From the cell containing the given text, extract its center point as (X, Y) coordinate. 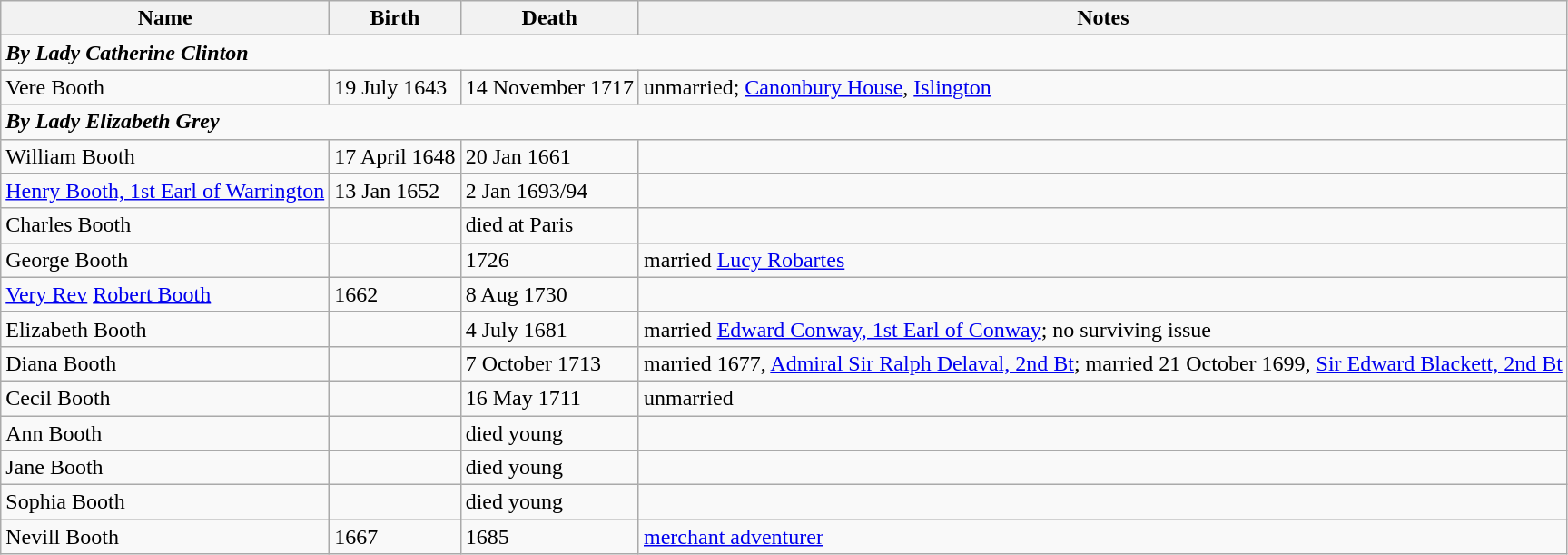
died at Paris (549, 225)
14 November 1717 (549, 87)
Diana Booth (165, 363)
married 1677, Admiral Sir Ralph Delaval, 2nd Bt; married 21 October 1699, Sir Edward Blackett, 2nd Bt (1102, 363)
Death (549, 18)
16 May 1711 (549, 398)
Vere Booth (165, 87)
1662 (395, 294)
2 Jan 1693/94 (549, 191)
married Lucy Robartes (1102, 260)
8 Aug 1730 (549, 294)
merchant adventurer (1102, 537)
Very Rev Robert Booth (165, 294)
19 July 1643 (395, 87)
1726 (549, 260)
Jane Booth (165, 468)
Ann Booth (165, 433)
Henry Booth, 1st Earl of Warrington (165, 191)
Sophia Booth (165, 502)
unmarried (1102, 398)
married Edward Conway, 1st Earl of Conway; no surviving issue (1102, 329)
George Booth (165, 260)
By Lady Elizabeth Grey (784, 122)
17 April 1648 (395, 156)
unmarried; Canonbury House, Islington (1102, 87)
1667 (395, 537)
Notes (1102, 18)
1685 (549, 537)
20 Jan 1661 (549, 156)
Birth (395, 18)
7 October 1713 (549, 363)
Nevill Booth (165, 537)
Cecil Booth (165, 398)
Charles Booth (165, 225)
Elizabeth Booth (165, 329)
Name (165, 18)
4 July 1681 (549, 329)
By Lady Catherine Clinton (784, 53)
William Booth (165, 156)
13 Jan 1652 (395, 191)
